Detect which cell encompasses the target text, then output its (X, Y) center coordinate. 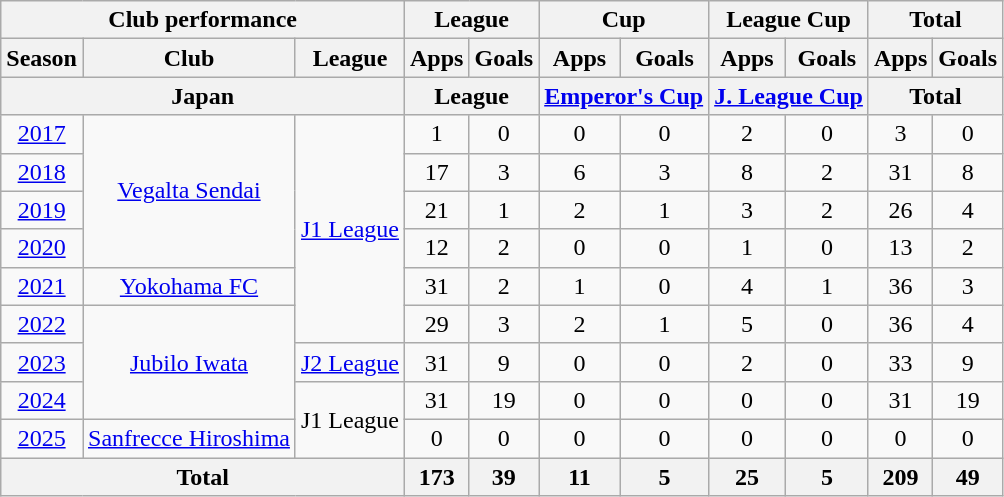
Season (42, 58)
J2 League (350, 362)
Club performance (203, 20)
2022 (42, 324)
29 (437, 324)
17 (437, 172)
2024 (42, 400)
Jubilo Iwata (188, 362)
J. League Cup (789, 96)
2025 (42, 438)
2021 (42, 286)
Cup (624, 20)
2020 (42, 248)
21 (437, 210)
Yokohama FC (188, 286)
49 (968, 477)
173 (437, 477)
League Cup (789, 20)
2019 (42, 210)
26 (900, 210)
12 (437, 248)
25 (748, 477)
13 (900, 248)
Sanfrecce Hiroshima (188, 438)
33 (900, 362)
Japan (203, 96)
6 (580, 172)
209 (900, 477)
2018 (42, 172)
Club (188, 58)
Emperor's Cup (624, 96)
39 (504, 477)
2017 (42, 134)
Vegalta Sendai (188, 191)
2023 (42, 362)
11 (580, 477)
